Determine the [x, y] coordinate at the center of the cell enclosing the given text.  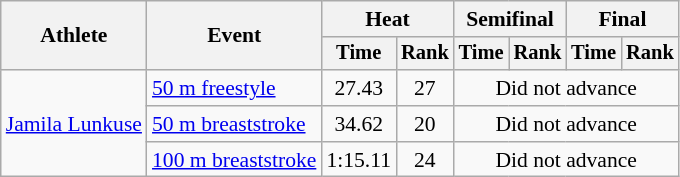
27.43 [358, 88]
Athlete [74, 36]
20 [425, 124]
50 m breaststroke [234, 124]
Heat [387, 19]
27 [425, 88]
Jamila Lunkuse [74, 124]
50 m freestyle [234, 88]
34.62 [358, 124]
Final [622, 19]
Event [234, 36]
Semifinal [510, 19]
